Detect which cell encompasses the target text, then output its [X, Y] center coordinate. 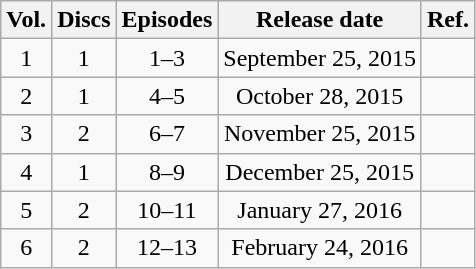
6 [26, 248]
3 [26, 134]
6–7 [167, 134]
12–13 [167, 248]
Release date [320, 20]
Episodes [167, 20]
February 24, 2016 [320, 248]
5 [26, 210]
Discs [84, 20]
10–11 [167, 210]
1–3 [167, 58]
January 27, 2016 [320, 210]
4 [26, 172]
8–9 [167, 172]
November 25, 2015 [320, 134]
Ref. [448, 20]
4–5 [167, 96]
December 25, 2015 [320, 172]
October 28, 2015 [320, 96]
Vol. [26, 20]
September 25, 2015 [320, 58]
